Determine the [x, y] coordinate at the center of the cell enclosing the given text.  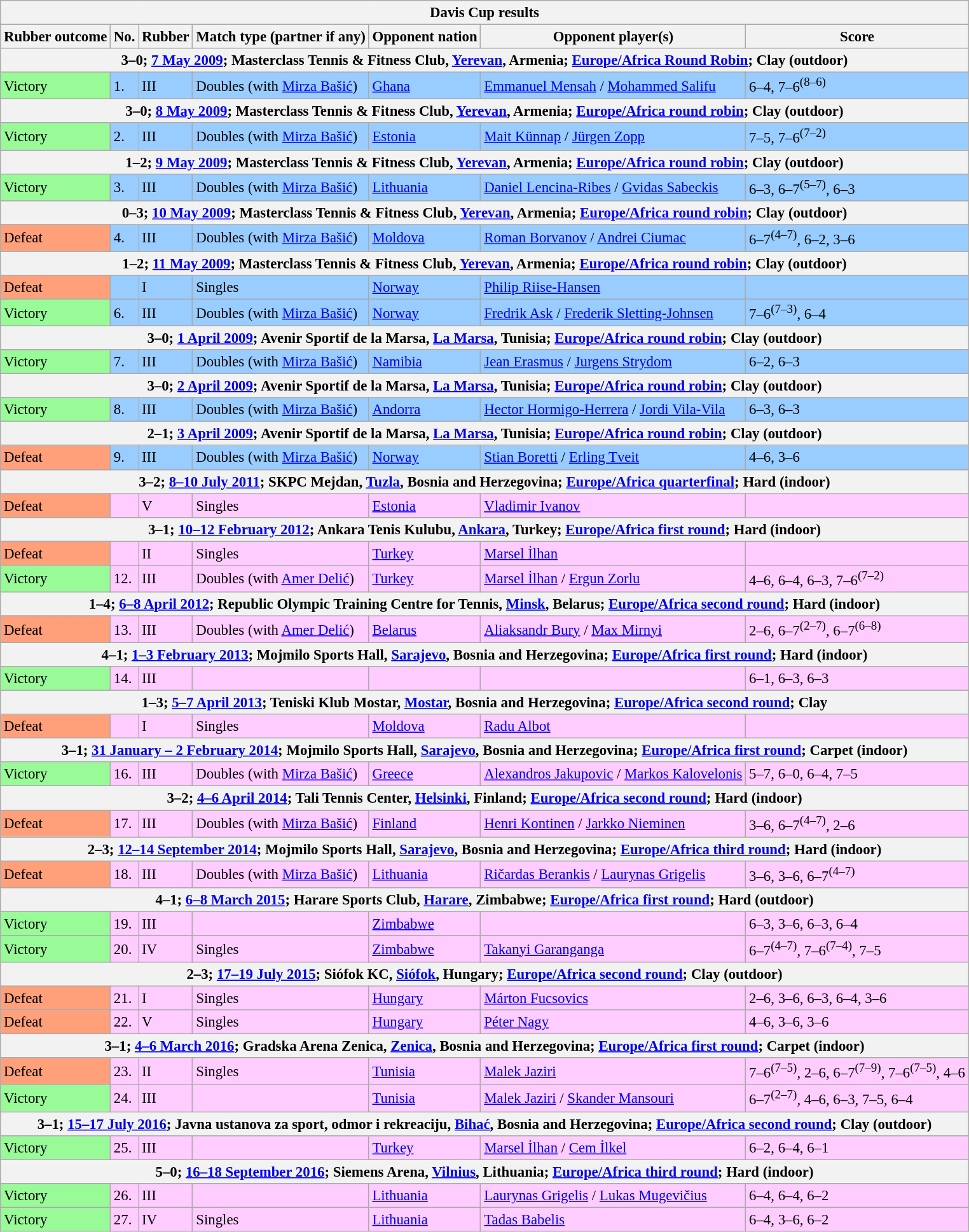
Ghana [425, 86]
4–1; 6–8 March 2015; Harare Sports Club, Harare, Zimbabwe; Europe/Africa first round; Hard (outdoor) [484, 900]
4–6, 3–6 [857, 458]
Malek Jaziri / Skander Mansouri [613, 1098]
2–1; 3 April 2009; Avenir Sportif de la Marsa, La Marsa, Tunisia; Europe/Africa round robin; Clay (outdoor) [484, 434]
6–3, 6–3 [857, 410]
22. [125, 1022]
Alexandros Jakupovic / Markos Kalovelonis [613, 774]
7. [125, 362]
3–0; 1 April 2009; Avenir Sportif de la Marsa, La Marsa, Tunisia; Europe/Africa round robin; Clay (outdoor) [484, 338]
2–3; 12–14 September 2014; Mojmilo Sports Hall, Sarajevo, Bosnia and Herzegovina; Europe/Africa third round; Hard (indoor) [484, 849]
4–1; 1–3 February 2013; Mojmilo Sports Hall, Sarajevo, Bosnia and Herzegovina; Europe/Africa first round; Hard (indoor) [484, 655]
4–6, 3–6, 3–6 [857, 1022]
Laurynas Grigelis / Lukas Mugevičius [613, 1196]
26. [125, 1196]
3–1; 15–17 July 2016; Javna ustanova za sport, odmor i rekreaciju, Bihać, Bosnia and Herzegovina; Europe/Africa second round; Clay (outdoor) [484, 1124]
3–2; 8–10 July 2011; SKPC Mejdan, Tuzla, Bosnia and Herzegovina; Europe/Africa quarterfinal; Hard (indoor) [484, 481]
Marsel İlhan / Ergun Zorlu [613, 579]
Finland [425, 824]
Roman Borvanov / Andrei Ciumac [613, 238]
27. [125, 1219]
Radu Albot [613, 726]
Belarus [425, 629]
3–1; 4–6 March 2016; Gradska Arena Zenica, Zenica, Bosnia and Herzegovina; Europe/Africa first round; Carpet (indoor) [484, 1046]
1. [125, 86]
Emmanuel Mensah / Mohammed Salifu [613, 86]
Aliaksandr Bury / Max Mirnyi [613, 629]
Hector Hormigo-Herrera / Jordi Vila-Vila [613, 410]
7–6(7–5), 2–6, 6–7(7–9), 7–6(7–5), 4–6 [857, 1071]
Marsel İlhan / Cem İlkel [613, 1147]
23. [125, 1071]
Tadas Babelis [613, 1219]
Davis Cup results [484, 13]
3–0; 7 May 2009; Masterclass Tennis & Fitness Club, Yerevan, Armenia; Europe/Africa Round Robin; Clay (outdoor) [484, 60]
7–6(7–3), 6–4 [857, 312]
3–1; 10–12 February 2012; Ankara Tenis Kulubu, Ankara, Turkey; Europe/Africa first round; Hard (indoor) [484, 529]
Match type (partner if any) [281, 37]
12. [125, 579]
6–2, 6–3 [857, 362]
Henri Kontinen / Jarkko Nieminen [613, 824]
2. [125, 137]
Stian Boretti / Erling Tveit [613, 458]
21. [125, 999]
Ričardas Berankis / Laurynas Grigelis [613, 874]
3–0; 8 May 2009; Masterclass Tennis & Fitness Club, Yerevan, Armenia; Europe/Africa round robin; Clay (outdoor) [484, 111]
3. [125, 187]
3–0; 2 April 2009; Avenir Sportif de la Marsa, La Marsa, Tunisia; Europe/Africa round robin; Clay (outdoor) [484, 386]
Fredrik Ask / Frederik Sletting-Johnsen [613, 312]
5–0; 16–18 September 2016; Siemens Arena, Vilnius, Lithuania; Europe/Africa third round; Hard (indoor) [484, 1172]
Greece [425, 774]
20. [125, 949]
Marsel İlhan [613, 553]
Márton Fucsovics [613, 999]
6–4, 7–6(8–6) [857, 86]
1–4; 6–8 April 2012; Republic Olympic Training Centre for Tennis, Minsk, Belarus; Europe/Africa second round; Hard (indoor) [484, 604]
Daniel Lencina-Ribes / Gvidas Sabeckis [613, 187]
6–2, 6–4, 6–1 [857, 1147]
Score [857, 37]
1–2; 11 May 2009; Masterclass Tennis & Fitness Club, Yerevan, Armenia; Europe/Africa round robin; Clay (outdoor) [484, 263]
6–7(4–7), 7–6(7–4), 7–5 [857, 949]
Andorra [425, 410]
8. [125, 410]
Opponent player(s) [613, 37]
6–1, 6–3, 6–3 [857, 679]
Péter Nagy [613, 1022]
6. [125, 312]
1–3; 5–7 April 2013; Teniski Klub Mostar, Mostar, Bosnia and Herzegovina; Europe/Africa second round; Clay [484, 703]
Mait Künnap / Jürgen Zopp [613, 137]
3–6, 6–7(4–7), 2–6 [857, 824]
Jean Erasmus / Jurgens Strydom [613, 362]
25. [125, 1147]
Takanyi Garanganga [613, 949]
0–3; 10 May 2009; Masterclass Tennis & Fitness Club, Yerevan, Armenia; Europe/Africa round robin; Clay (outdoor) [484, 212]
4–6, 6–4, 6–3, 7–6(7–2) [857, 579]
16. [125, 774]
Malek Jaziri [613, 1071]
1–2; 9 May 2009; Masterclass Tennis & Fitness Club, Yerevan, Armenia; Europe/Africa round robin; Clay (outdoor) [484, 162]
6–7(4–7), 6–2, 3–6 [857, 238]
6–4, 3–6, 6–2 [857, 1219]
2–6, 6–7(2–7), 6–7(6–8) [857, 629]
24. [125, 1098]
14. [125, 679]
6–3, 3–6, 6–3, 6–4 [857, 924]
7–5, 7–6(7–2) [857, 137]
Opponent nation [425, 37]
17. [125, 824]
9. [125, 458]
6–4, 6–4, 6–2 [857, 1196]
Philip Riise-Hansen [613, 287]
3–6, 3–6, 6–7(4–7) [857, 874]
13. [125, 629]
6–3, 6–7(5–7), 6–3 [857, 187]
2–6, 3–6, 6–3, 6–4, 3–6 [857, 999]
Rubber outcome [56, 37]
4. [125, 238]
18. [125, 874]
3–1; 31 January – 2 February 2014; Mojmilo Sports Hall, Sarajevo, Bosnia and Herzegovina; Europe/Africa first round; Carpet (indoor) [484, 751]
Vladimir Ivanov [613, 506]
3–2; 4–6 April 2014; Tali Tennis Center, Helsinki, Finland; Europe/Africa second round; Hard (indoor) [484, 798]
2–3; 17–19 July 2015; Siófok KC, Siófok, Hungary; Europe/Africa second round; Clay (outdoor) [484, 974]
19. [125, 924]
Namibia [425, 362]
6–7(2–7), 4–6, 6–3, 7–5, 6–4 [857, 1098]
Rubber [165, 37]
5–7, 6–0, 6–4, 7–5 [857, 774]
No. [125, 37]
